Capture the cell that displays the provided text and extract its [x, y] central coordinate. 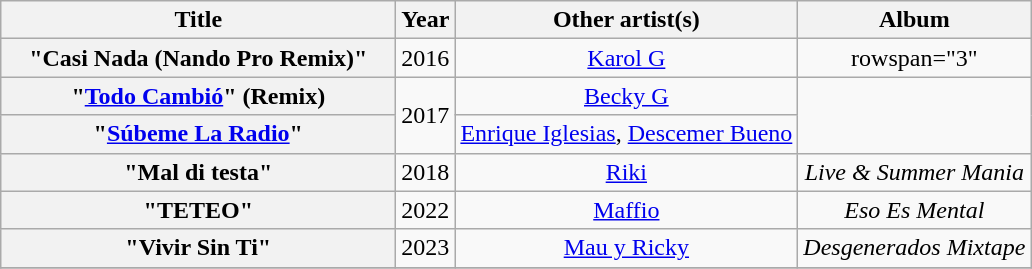
Year [426, 20]
"Mal di testa" [198, 172]
"Súbeme La Radio" [198, 134]
2018 [426, 172]
"Casi Nada (Nando Pro Remix)" [198, 58]
Desgenerados Mixtape [914, 248]
Live & Summer Mania [914, 172]
2017 [426, 115]
Maffio [626, 210]
Becky G [626, 96]
2022 [426, 210]
Other artist(s) [626, 20]
rowspan="3" [914, 58]
Eso Es Mental [914, 210]
"Vivir Sin Ti" [198, 248]
Karol G [626, 58]
Album [914, 20]
2016 [426, 58]
Enrique Iglesias, Descemer Bueno [626, 134]
Riki [626, 172]
"TETEO" [198, 210]
2023 [426, 248]
Title [198, 20]
"Todo Cambió" (Remix) [198, 96]
Mau y Ricky [626, 248]
